Pinpoint the cell where the given text exists, returning its (X, Y) midpoint coordinate. 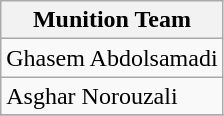
Ghasem Abdolsamadi (112, 58)
Asghar Norouzali (112, 96)
Munition Team (112, 20)
